From the cell containing the given text, extract its center point as [X, Y] coordinate. 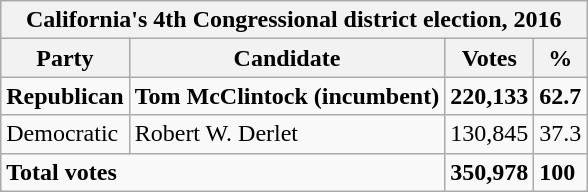
100 [560, 172]
130,845 [490, 134]
Total votes [223, 172]
Tom McClintock (incumbent) [287, 96]
Democratic [65, 134]
% [560, 58]
350,978 [490, 172]
62.7 [560, 96]
Party [65, 58]
Robert W. Derlet [287, 134]
37.3 [560, 134]
Votes [490, 58]
California's 4th Congressional district election, 2016 [294, 20]
Candidate [287, 58]
Republican [65, 96]
220,133 [490, 96]
